Capture the cell that displays the provided text and extract its [x, y] central coordinate. 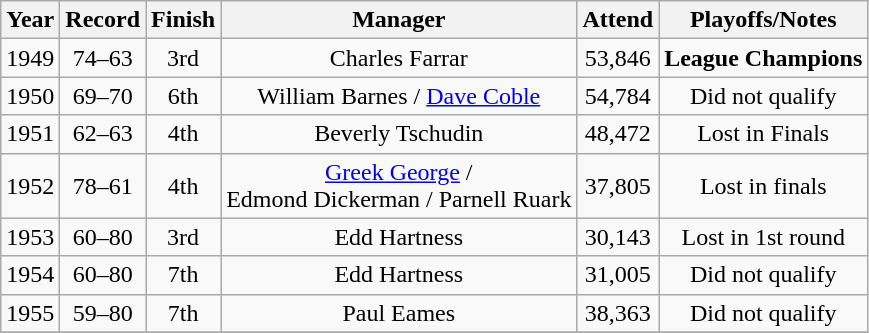
69–70 [103, 96]
38,363 [618, 313]
Lost in Finals [764, 134]
37,805 [618, 186]
1952 [30, 186]
Playoffs/Notes [764, 20]
1955 [30, 313]
William Barnes / Dave Coble [399, 96]
1954 [30, 275]
78–61 [103, 186]
Greek George / Edmond Dickerman / Parnell Ruark [399, 186]
Lost in finals [764, 186]
Finish [184, 20]
31,005 [618, 275]
Beverly Tschudin [399, 134]
1949 [30, 58]
Year [30, 20]
1951 [30, 134]
1953 [30, 237]
6th [184, 96]
Attend [618, 20]
74–63 [103, 58]
League Champions [764, 58]
62–63 [103, 134]
54,784 [618, 96]
53,846 [618, 58]
Lost in 1st round [764, 237]
Charles Farrar [399, 58]
59–80 [103, 313]
30,143 [618, 237]
Manager [399, 20]
1950 [30, 96]
Paul Eames [399, 313]
Record [103, 20]
48,472 [618, 134]
